Output the [x, y] coordinate of the center of the cell containing the given text.  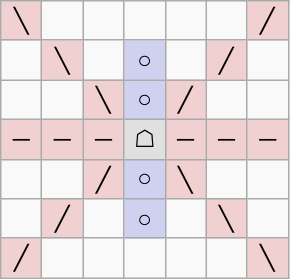
☖ [144, 139]
